Return [X, Y] of the center of cell containing provided text 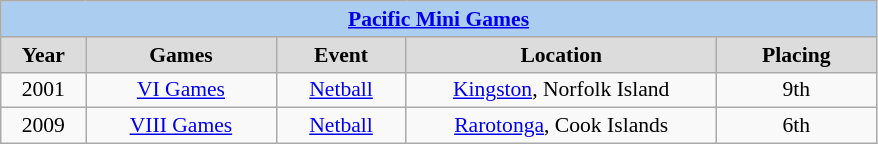
VIII Games [181, 126]
VI Games [181, 90]
2001 [44, 90]
Placing [796, 55]
Games [181, 55]
Rarotonga, Cook Islands [561, 126]
Location [561, 55]
9th [796, 90]
Year [44, 55]
Event [341, 55]
6th [796, 126]
Kingston, Norfolk Island [561, 90]
2009 [44, 126]
Pacific Mini Games [439, 19]
